Locate the cell with the specified text and output its (X, Y) center coordinate. 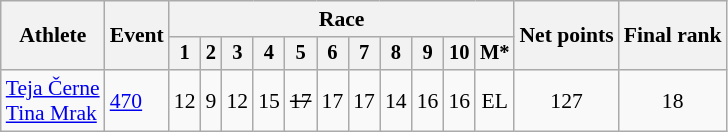
5 (301, 54)
2 (210, 54)
Athlete (53, 36)
Teja ČerneTina Mrak (53, 100)
3 (237, 54)
Event (137, 36)
470 (137, 100)
127 (566, 100)
M* (494, 54)
15 (269, 100)
14 (396, 100)
7 (364, 54)
Race (342, 19)
18 (673, 100)
8 (396, 54)
1 (185, 54)
6 (333, 54)
10 (459, 54)
EL (494, 100)
Final rank (673, 36)
Net points (566, 36)
4 (269, 54)
